Detect which cell encompasses the target text, then output its (x, y) center coordinate. 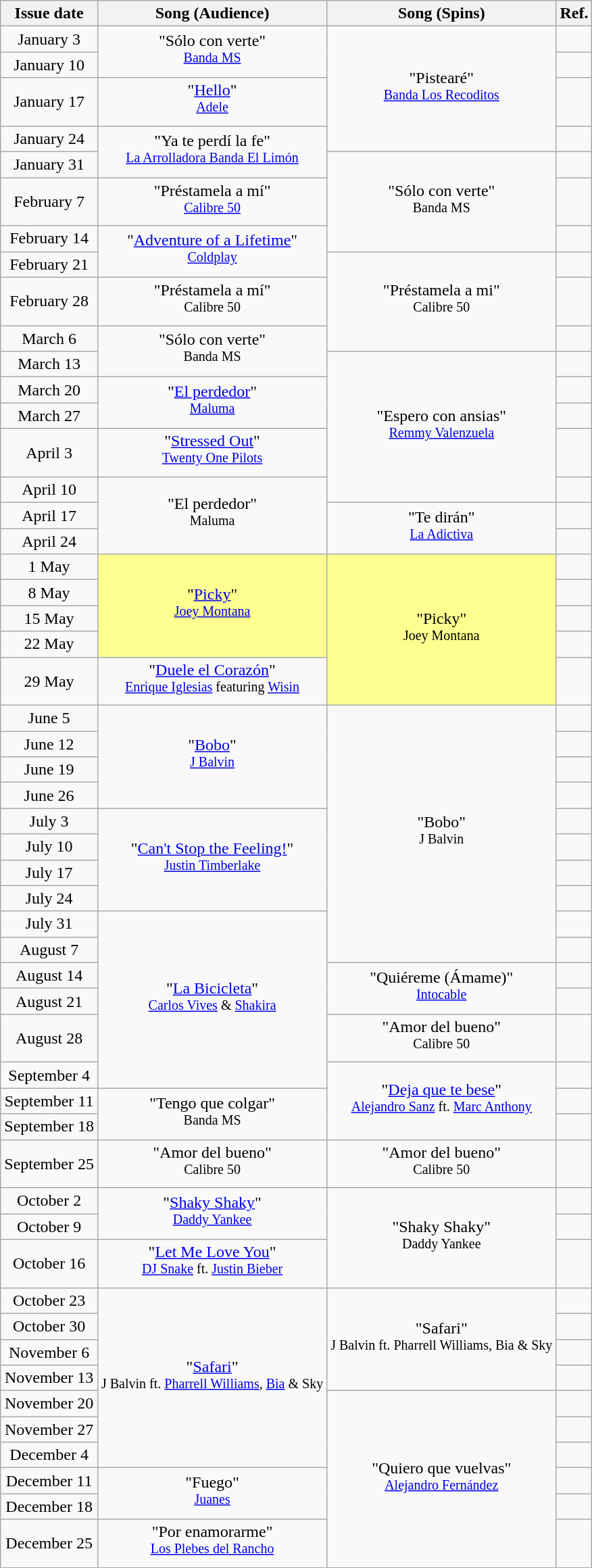
March 27 (49, 416)
October 30 (49, 1326)
November 20 (49, 1404)
Ref. (574, 14)
September 11 (49, 1101)
15 May (49, 618)
December 18 (49, 1506)
April 3 (49, 453)
October 23 (49, 1300)
January 3 (49, 39)
"Quiero que vuelvas"Alejandro Fernández (442, 1479)
March 6 (49, 339)
July 31 (49, 924)
April 24 (49, 541)
"Hello"Adele (212, 102)
August 14 (49, 975)
8 May (49, 593)
"Deja que te bese"Alejandro Sanz ft. Marc Anthony (442, 1101)
1 May (49, 567)
July 24 (49, 898)
"Quiéreme (Ámame)"Intocable (442, 988)
November 13 (49, 1378)
"Let Me Love You"DJ Snake ft. Justin Bieber (212, 1264)
March 13 (49, 364)
February 14 (49, 239)
July 10 (49, 847)
April 10 (49, 490)
June 19 (49, 770)
"La Bicicleta"Carlos Vives & Shakira (212, 1000)
December 11 (49, 1481)
August 21 (49, 1001)
December 4 (49, 1455)
"Stressed Out"Twenty One Pilots (212, 453)
"Ya te perdí la fe"La Arrolladora Banda El Limón (212, 151)
September 4 (49, 1075)
October 9 (49, 1227)
"Can't Stop the Feeling!"Justin Timberlake (212, 860)
"Espero con ansias"Remmy Valenzuela (442, 427)
March 20 (49, 390)
"Préstamela a mi"Calibre 50 (442, 301)
November 27 (49, 1429)
June 5 (49, 718)
Song (Spins) (442, 14)
January 10 (49, 65)
April 17 (49, 516)
June 12 (49, 744)
July 3 (49, 821)
July 17 (49, 873)
August 28 (49, 1038)
January 17 (49, 102)
"Por enamorarme"Los Plebes del Rancho (212, 1544)
"Pistearé"Banda Los Recoditos (442, 89)
September 18 (49, 1127)
February 28 (49, 301)
February 21 (49, 264)
"Te dirán"La Adictiva (442, 529)
June 26 (49, 795)
"Fuego"Juanes (212, 1494)
January 24 (49, 139)
November 6 (49, 1352)
Issue date (49, 14)
"Adventure of a Lifetime"Coldplay (212, 251)
January 31 (49, 165)
October 2 (49, 1201)
August 7 (49, 950)
"Tengo que colgar"Banda MS (212, 1114)
Song (Audience) (212, 14)
December 25 (49, 1544)
September 25 (49, 1164)
22 May (49, 644)
"Duele el Corazón"Enrique Iglesias featuring Wisin (212, 681)
October 16 (49, 1264)
29 May (49, 681)
February 7 (49, 202)
